Pinpoint the cell where the given text exists, returning its (X, Y) midpoint coordinate. 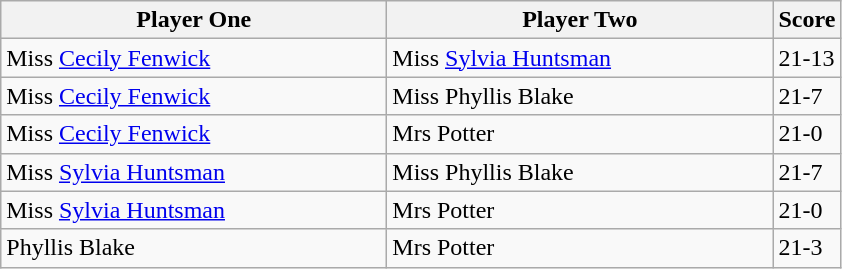
Player One (194, 20)
21-3 (807, 248)
Phyllis Blake (194, 248)
21-13 (807, 58)
Player Two (580, 20)
Score (807, 20)
